Identify which cell holds the provided text, then report its [x, y] central coordinate. 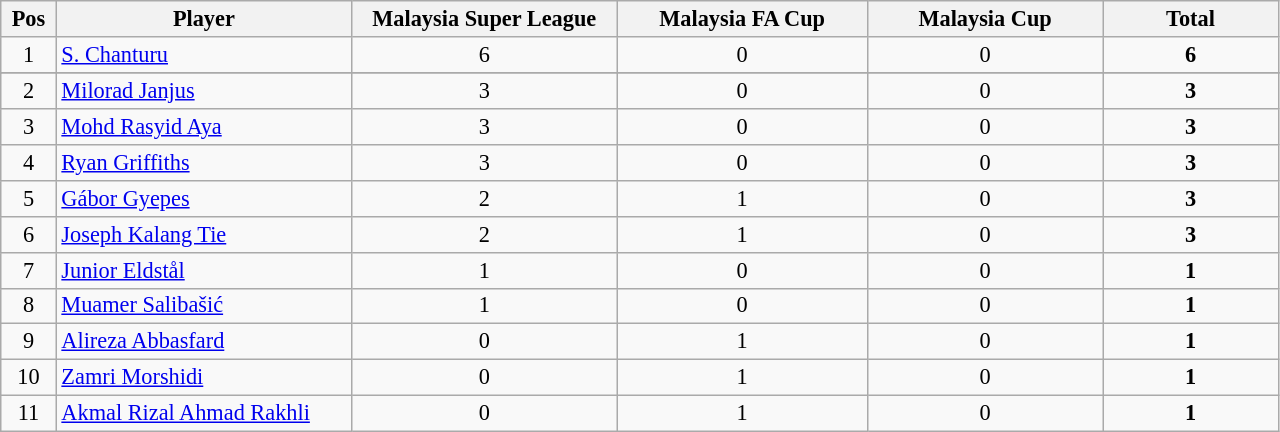
Joseph Kalang Tie [204, 234]
Gábor Gyepes [204, 198]
10 [28, 378]
9 [28, 342]
S. Chanturu [204, 55]
Milorad Janjus [204, 90]
Player [204, 19]
7 [28, 270]
Alireza Abbasfard [204, 342]
Pos [28, 19]
Malaysia Cup [984, 19]
5 [28, 198]
Malaysia FA Cup [742, 19]
Muamer Salibašić [204, 306]
Junior Eldstål [204, 270]
Zamri Morshidi [204, 378]
11 [28, 414]
8 [28, 306]
Total [1190, 19]
Mohd Rasyid Aya [204, 126]
Ryan Griffiths [204, 162]
Akmal Rizal Ahmad Rakhli [204, 414]
Malaysia Super League [484, 19]
4 [28, 162]
